Return the (x, y) coordinate for the center point of the cell that contains the specified text.  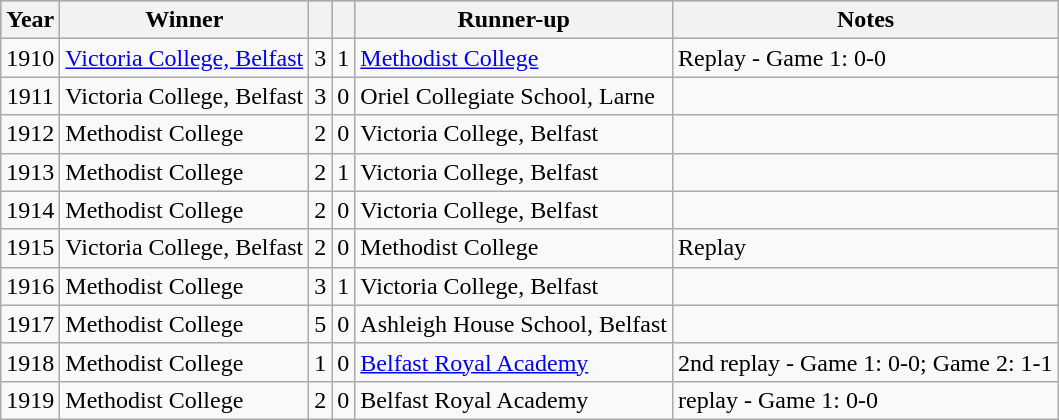
1918 (30, 362)
1916 (30, 286)
1915 (30, 248)
Year (30, 20)
2nd replay - Game 1: 0-0; Game 2: 1-1 (866, 362)
1919 (30, 400)
1912 (30, 134)
5 (320, 324)
Oriel Collegiate School, Larne (514, 96)
1914 (30, 210)
Ashleigh House School, Belfast (514, 324)
replay - Game 1: 0-0 (866, 400)
1911 (30, 96)
Winner (184, 20)
Replay - Game 1: 0-0 (866, 58)
Runner-up (514, 20)
Notes (866, 20)
Replay (866, 248)
1913 (30, 172)
1910 (30, 58)
1917 (30, 324)
